Return the (x, y) coordinate for the center point of the cell that contains the specified text.  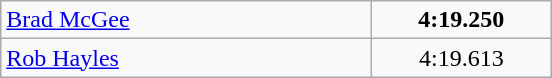
Brad McGee (186, 20)
Rob Hayles (186, 58)
4:19.250 (462, 20)
4:19.613 (462, 58)
